Pinpoint the cell where the given text exists, returning its (x, y) midpoint coordinate. 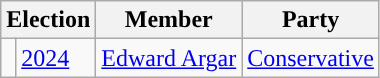
2024 (56, 58)
Party (311, 20)
Member (169, 20)
Edward Argar (169, 58)
Conservative (311, 58)
Election (48, 20)
